Detect which cell encompasses the target text, then output its [x, y] center coordinate. 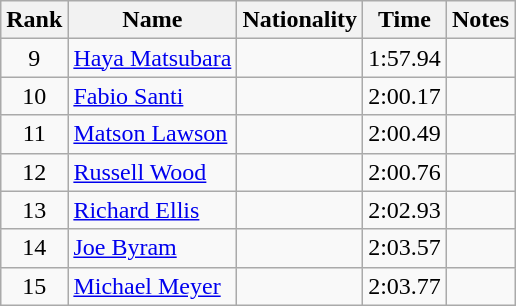
12 [34, 172]
Time [405, 20]
2:03.77 [405, 286]
Richard Ellis [152, 210]
14 [34, 248]
2:03.57 [405, 248]
2:00.76 [405, 172]
Rank [34, 20]
Joe Byram [152, 248]
10 [34, 96]
2:02.93 [405, 210]
Nationality [300, 20]
Name [152, 20]
9 [34, 58]
2:00.49 [405, 134]
15 [34, 286]
11 [34, 134]
2:00.17 [405, 96]
Michael Meyer [152, 286]
Haya Matsubara [152, 58]
Matson Lawson [152, 134]
13 [34, 210]
Notes [480, 20]
1:57.94 [405, 58]
Fabio Santi [152, 96]
Russell Wood [152, 172]
